Pinpoint the cell where the given text exists, returning its [x, y] midpoint coordinate. 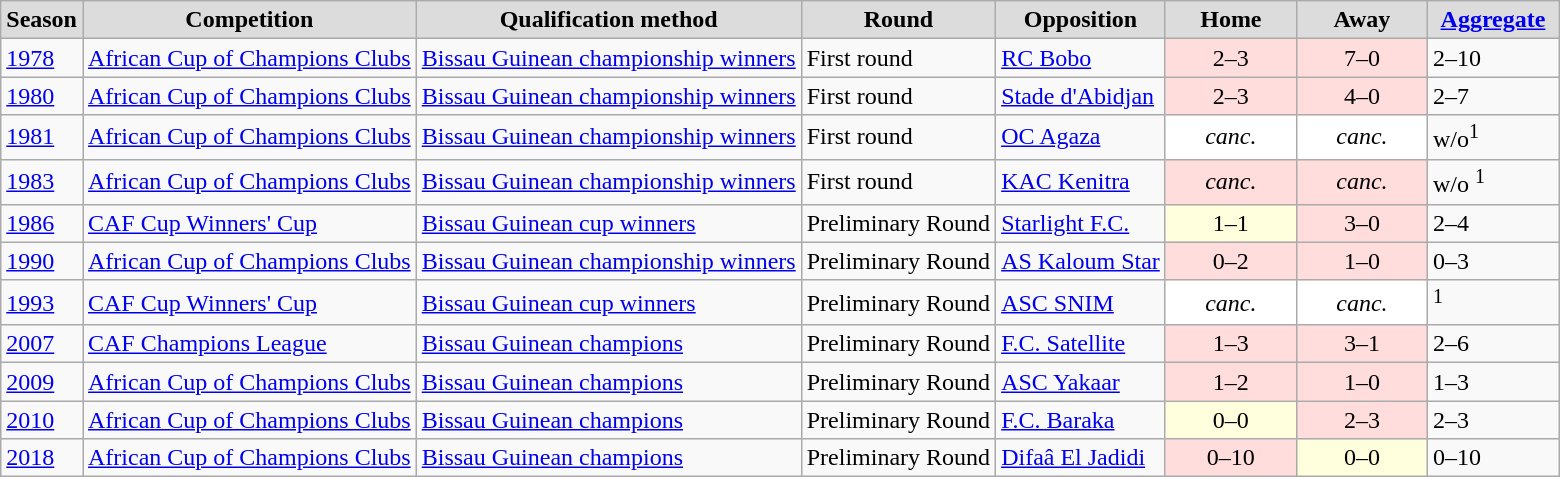
1 [1492, 302]
Aggregate [1492, 20]
2–10 [1492, 58]
1983 [42, 182]
AS Kaloum Star [1081, 261]
Stade d'Abidjan [1081, 96]
Starlight F.C. [1081, 223]
Opposition [1081, 20]
3–1 [1362, 344]
Qualification method [608, 20]
Competition [249, 20]
Difaâ El Jadidi [1081, 458]
4–0 [1362, 96]
1990 [42, 261]
0–2 [1230, 261]
2–7 [1492, 96]
F.C. Baraka [1081, 420]
w/o 1 [1492, 182]
3–0 [1362, 223]
Season [42, 20]
1–2 [1230, 382]
F.C. Satellite [1081, 344]
2010 [42, 420]
0–3 [1492, 261]
Away [1362, 20]
7–0 [1362, 58]
1993 [42, 302]
1–1 [1230, 223]
KAC Kenitra [1081, 182]
w/o1 [1492, 138]
2007 [42, 344]
2009 [42, 382]
RC Bobo [1081, 58]
OC Agaza [1081, 138]
1981 [42, 138]
CAF Champions League [249, 344]
1986 [42, 223]
Home [1230, 20]
Round [898, 20]
2018 [42, 458]
2–4 [1492, 223]
ASC SNIM [1081, 302]
ASC Yakaar [1081, 382]
1978 [42, 58]
1980 [42, 96]
2–6 [1492, 344]
